Capture the cell that displays the provided text and extract its [X, Y] central coordinate. 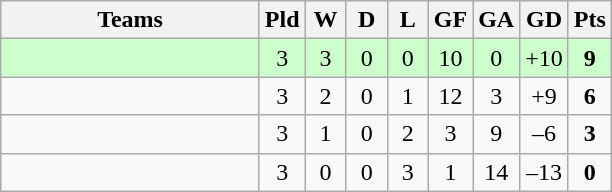
Pld [282, 20]
L [408, 20]
+10 [544, 58]
10 [450, 58]
Pts [590, 20]
14 [496, 172]
D [366, 20]
GA [496, 20]
12 [450, 96]
6 [590, 96]
–13 [544, 172]
GD [544, 20]
W [326, 20]
Teams [130, 20]
GF [450, 20]
–6 [544, 134]
+9 [544, 96]
